Extract the (x, y) coordinate from the center of the cell holding the provided text.  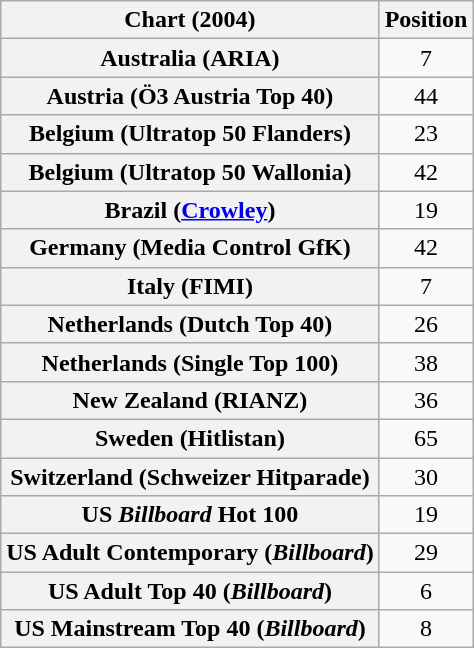
Germany (Media Control GfK) (190, 248)
Brazil (Crowley) (190, 210)
30 (426, 477)
Sweden (Hitlistan) (190, 438)
Australia (ARIA) (190, 58)
44 (426, 96)
6 (426, 591)
Netherlands (Dutch Top 40) (190, 324)
US Adult Top 40 (Billboard) (190, 591)
Italy (FIMI) (190, 286)
23 (426, 134)
Switzerland (Schweizer Hitparade) (190, 477)
Austria (Ö3 Austria Top 40) (190, 96)
Belgium (Ultratop 50 Wallonia) (190, 172)
US Adult Contemporary (Billboard) (190, 553)
Position (426, 20)
65 (426, 438)
26 (426, 324)
29 (426, 553)
8 (426, 629)
US Billboard Hot 100 (190, 515)
Netherlands (Single Top 100) (190, 362)
36 (426, 400)
Chart (2004) (190, 20)
New Zealand (RIANZ) (190, 400)
Belgium (Ultratop 50 Flanders) (190, 134)
US Mainstream Top 40 (Billboard) (190, 629)
38 (426, 362)
